Return [x, y] of the center of cell containing provided text 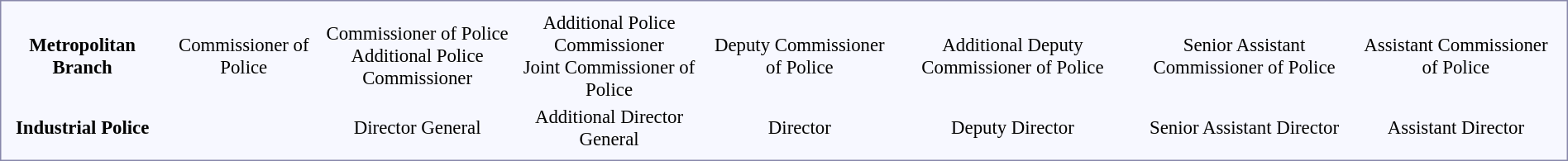
Industrial Police [83, 127]
Deputy Commissioner of Police [800, 56]
Senior Assistant Commissioner of Police [1244, 56]
Additional Police CommissionerJoint Commissioner of Police [609, 56]
Director General [417, 127]
Deputy Director [1013, 127]
Director [800, 127]
Commissioner of PoliceAdditional Police Commissioner [417, 56]
Additional Director General [609, 127]
Senior Assistant Director [1244, 127]
Metropolitan Branch [83, 56]
Assistant Director [1456, 127]
Additional Deputy Commissioner of Police [1013, 56]
Assistant Commissioner of Police [1456, 56]
Commissioner of Police [243, 56]
